Detect which cell encompasses the target text, then output its (x, y) center coordinate. 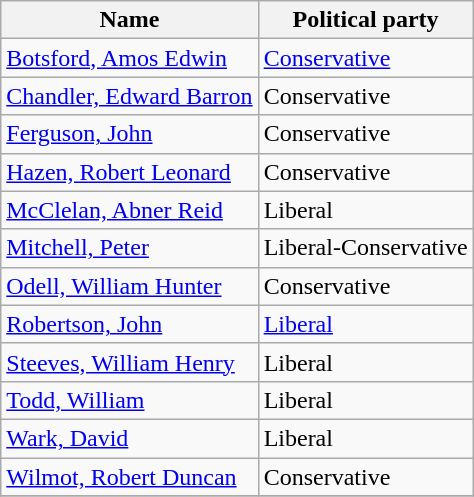
Chandler, Edward Barron (130, 96)
McClelan, Abner Reid (130, 210)
Wark, David (130, 438)
Wilmot, Robert Duncan (130, 477)
Todd, William (130, 400)
Political party (366, 20)
Name (130, 20)
Odell, William Hunter (130, 286)
Hazen, Robert Leonard (130, 172)
Steeves, William Henry (130, 362)
Ferguson, John (130, 134)
Botsford, Amos Edwin (130, 58)
Robertson, John (130, 324)
Liberal-Conservative (366, 248)
Mitchell, Peter (130, 248)
